Determine the (X, Y) coordinate at the center of the cell enclosing the given text.  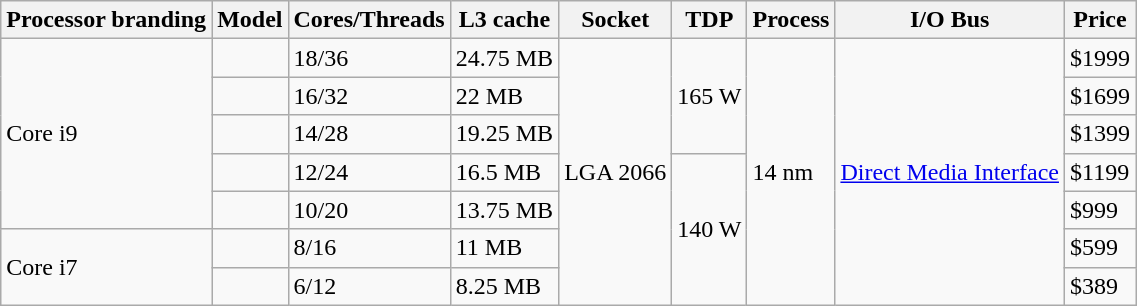
13.75 MB (504, 210)
$599 (1100, 248)
$1699 (1100, 96)
16.5 MB (504, 172)
24.75 MB (504, 58)
Direct Media Interface (950, 172)
14 nm (791, 172)
10/20 (369, 210)
22 MB (504, 96)
L3 cache (504, 20)
8.25 MB (504, 286)
$1199 (1100, 172)
$999 (1100, 210)
11 MB (504, 248)
18/36 (369, 58)
I/O Bus (950, 20)
140 W (710, 229)
Cores/Threads (369, 20)
16/32 (369, 96)
12/24 (369, 172)
Core i9 (106, 134)
Socket (616, 20)
165 W (710, 96)
Model (250, 20)
Processor branding (106, 20)
19.25 MB (504, 134)
$1999 (1100, 58)
Core i7 (106, 267)
$389 (1100, 286)
TDP (710, 20)
Price (1100, 20)
LGA 2066 (616, 172)
$1399 (1100, 134)
Process (791, 20)
8/16 (369, 248)
14/28 (369, 134)
6/12 (369, 286)
